Detect which cell encompasses the target text, then output its (x, y) center coordinate. 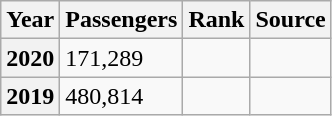
2020 (30, 58)
2019 (30, 96)
Rank (216, 20)
Source (290, 20)
Year (30, 20)
171,289 (122, 58)
480,814 (122, 96)
Passengers (122, 20)
